Scan for the cell matching the given text and deliver its (x, y) coordinate at center. 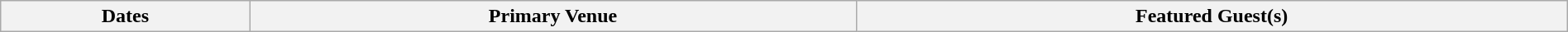
Primary Venue (552, 16)
Featured Guest(s) (1212, 16)
Dates (126, 16)
